Find where the given text appears and provide that cell's center as (x, y) coordinate. 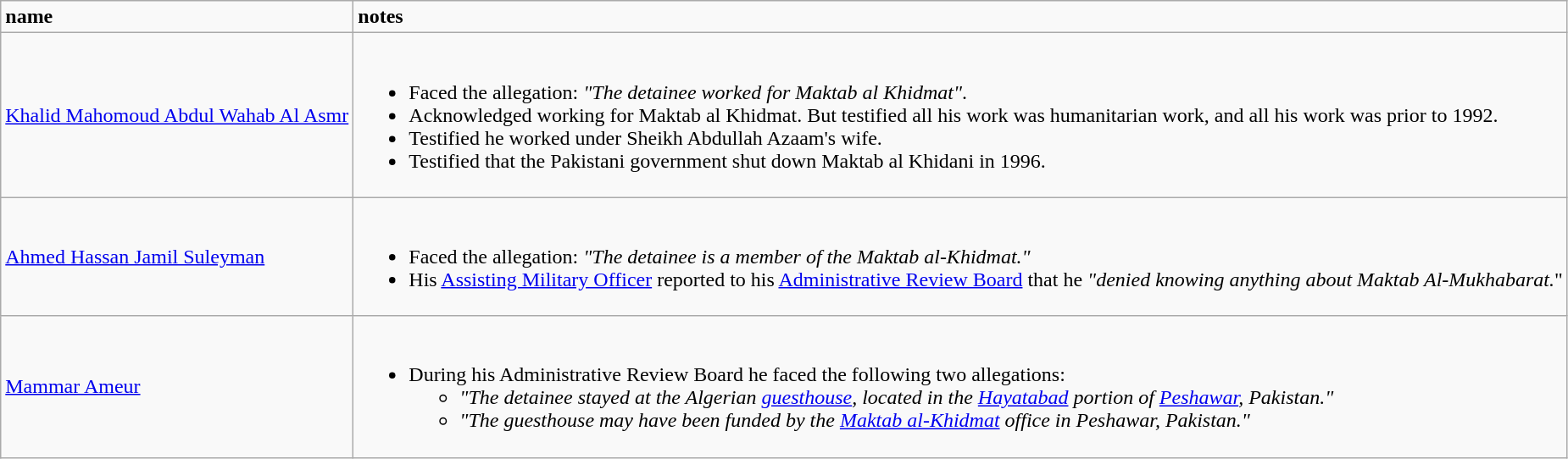
Mammar Ameur (177, 386)
Ahmed Hassan Jamil Suleyman (177, 257)
name (177, 17)
Khalid Mahomoud Abdul Wahab Al Asmr (177, 115)
notes (961, 17)
